From the cell containing the given text, extract its center point as [X, Y] coordinate. 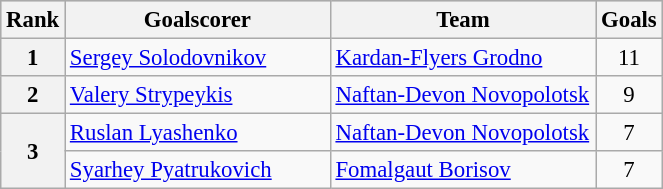
2 [33, 95]
9 [629, 95]
11 [629, 58]
Goals [629, 20]
Team [463, 20]
Rank [33, 20]
3 [33, 152]
Kardan-Flyers Grodno [463, 58]
Sergey Solodovnikov [198, 58]
Fomalgaut Borisov [463, 170]
1 [33, 58]
Syarhey Pyatrukovich [198, 170]
Valery Strypeykis [198, 95]
Goalscorer [198, 20]
Ruslan Lyashenko [198, 133]
